Pinpoint the cell where the given text exists, returning its [x, y] midpoint coordinate. 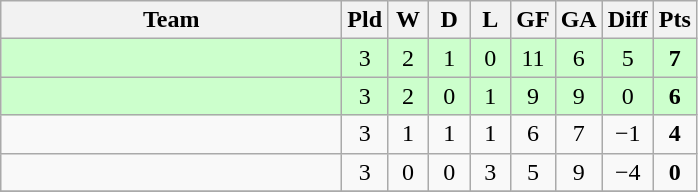
GA [578, 20]
Pld [365, 20]
Diff [628, 20]
D [450, 20]
−4 [628, 172]
11 [533, 58]
4 [674, 134]
W [408, 20]
Team [172, 20]
Pts [674, 20]
L [490, 20]
GF [533, 20]
−1 [628, 134]
